Locate the cell with the specified text and output its (x, y) center coordinate. 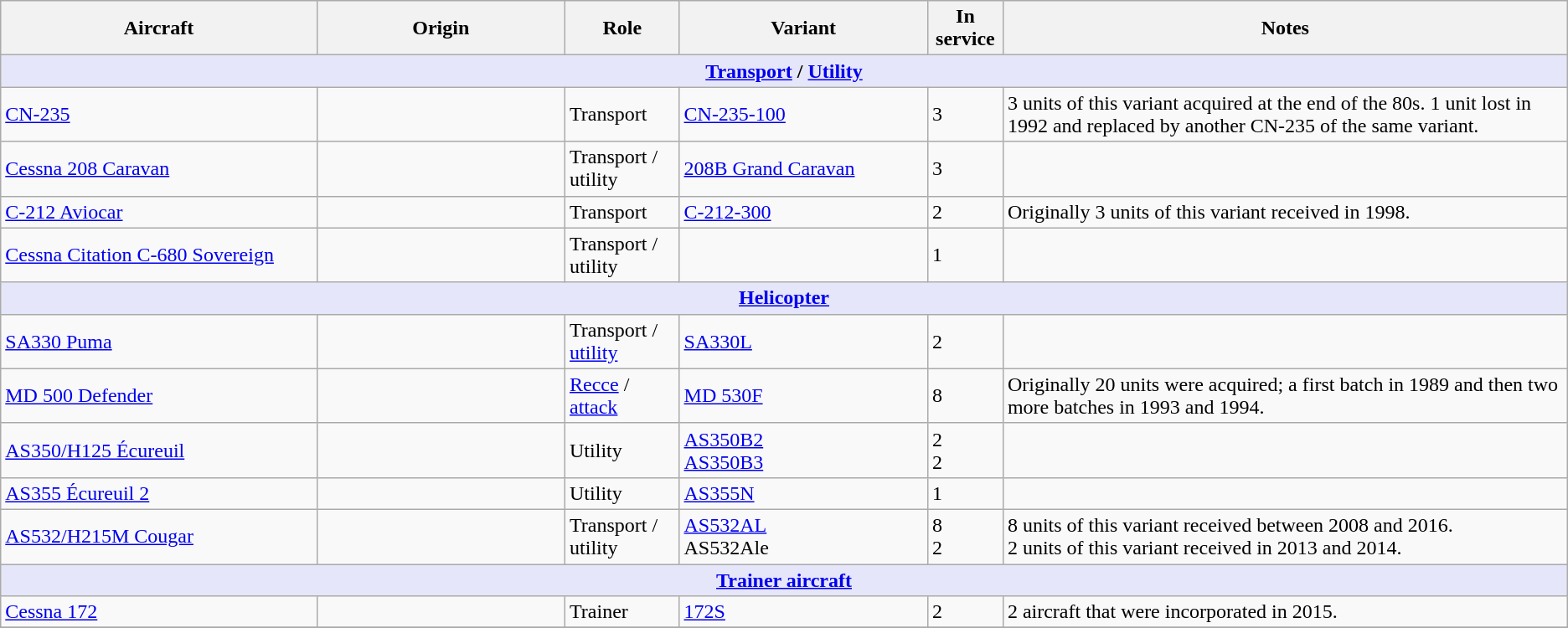
C-212-300 (803, 212)
Origin (441, 28)
Variant (803, 28)
Originally 20 units were acquired; a first batch in 1989 and then two more batches in 1993 and 1994. (1285, 395)
2 aircraft that were incorporated in 2015. (1285, 612)
Trainer aircraft (784, 580)
CN-235-100 (803, 114)
C-212 Aviocar (159, 212)
In service (965, 28)
Notes (1285, 28)
Cessna 172 (159, 612)
CN-235 (159, 114)
8 (965, 395)
Trainer (622, 612)
SA330L (803, 342)
Cessna Citation C-680 Sovereign (159, 255)
Recce / attack (622, 395)
Originally 3 units of this variant received in 1998. (1285, 212)
AS532ALAS532Ale (803, 536)
3 units of this variant acquired at the end of the 80s. 1 unit lost in 1992 and replaced by another CN-235 of the same variant. (1285, 114)
MD 530F (803, 395)
SA330 Puma (159, 342)
Transport / Utility (784, 71)
Helicopter (784, 298)
AS355 Écureuil 2 (159, 493)
8 units of this variant received between 2008 and 2016.2 units of this variant received in 2013 and 2014. (1285, 536)
AS350B2AS350B3 (803, 450)
172S (803, 612)
AS532/H215M Cougar (159, 536)
208B Grand Caravan (803, 169)
82 (965, 536)
Cessna 208 Caravan (159, 169)
Role (622, 28)
22 (965, 450)
AS355N (803, 493)
MD 500 Defender (159, 395)
AS350/H125 Écureuil (159, 450)
Aircraft (159, 28)
